Detect which cell encompasses the target text, then output its [X, Y] center coordinate. 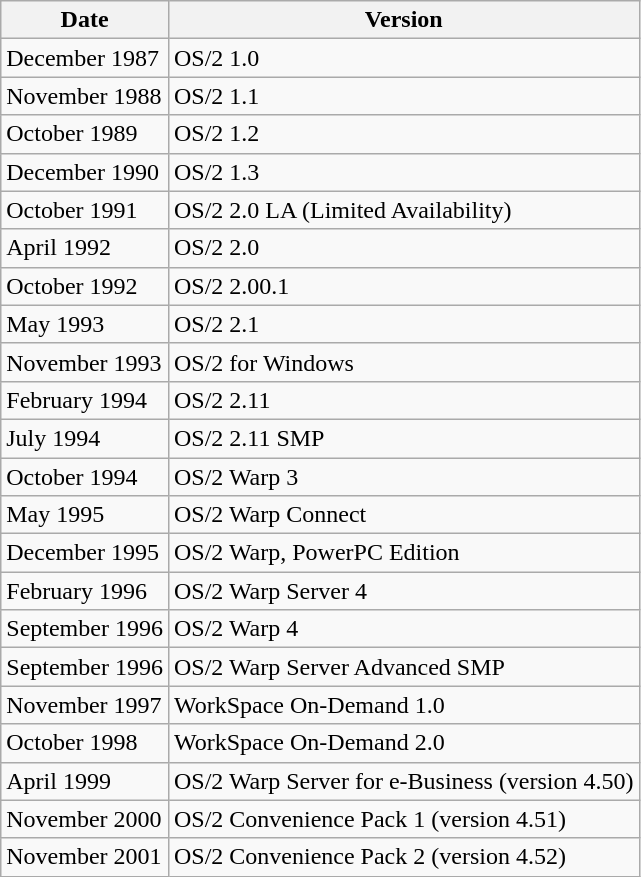
OS/2 Warp Server Advanced SMP [404, 667]
April 1992 [85, 248]
OS/2 1.0 [404, 58]
April 1999 [85, 781]
OS/2 Warp, PowerPC Edition [404, 553]
May 1995 [85, 515]
OS/2 1.3 [404, 172]
Date [85, 20]
OS/2 2.1 [404, 324]
OS/2 1.2 [404, 134]
OS/2 Convenience Pack 2 (version 4.52) [404, 857]
OS/2 Warp Server 4 [404, 591]
November 1988 [85, 96]
October 1992 [85, 286]
WorkSpace On-Demand 1.0 [404, 705]
November 1993 [85, 362]
OS/2 2.11 [404, 400]
February 1996 [85, 591]
May 1993 [85, 324]
October 1989 [85, 134]
OS/2 2.0 LA (Limited Availability) [404, 210]
February 1994 [85, 400]
OS/2 2.11 SMP [404, 438]
October 1998 [85, 743]
OS/2 for Windows [404, 362]
WorkSpace On-Demand 2.0 [404, 743]
OS/2 2.00.1 [404, 286]
OS/2 2.0 [404, 248]
December 1995 [85, 553]
November 1997 [85, 705]
October 1991 [85, 210]
November 2000 [85, 819]
December 1987 [85, 58]
November 2001 [85, 857]
OS/2 1.1 [404, 96]
October 1994 [85, 477]
December 1990 [85, 172]
OS/2 Warp 3 [404, 477]
July 1994 [85, 438]
OS/2 Convenience Pack 1 (version 4.51) [404, 819]
OS/2 Warp 4 [404, 629]
OS/2 Warp Connect [404, 515]
Version [404, 20]
OS/2 Warp Server for e-Business (version 4.50) [404, 781]
